Determine the (x, y) coordinate at the center of the cell enclosing the given text.  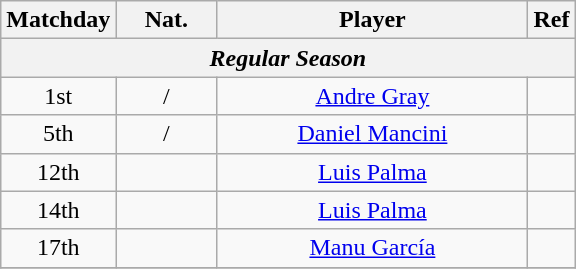
Ref (552, 20)
1st (58, 96)
Regular Season (288, 58)
17th (58, 248)
Andre Gray (372, 96)
Manu García (372, 248)
5th (58, 134)
12th (58, 172)
Player (372, 20)
Nat. (166, 20)
14th (58, 210)
Daniel Mancini (372, 134)
Matchday (58, 20)
